Identify which cell holds the provided text, then report its (X, Y) central coordinate. 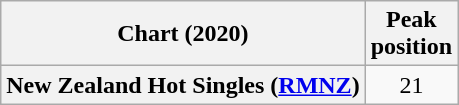
Peakposition (411, 34)
21 (411, 85)
Chart (2020) (183, 34)
New Zealand Hot Singles (RMNZ) (183, 85)
